Capture the cell that displays the provided text and extract its [X, Y] central coordinate. 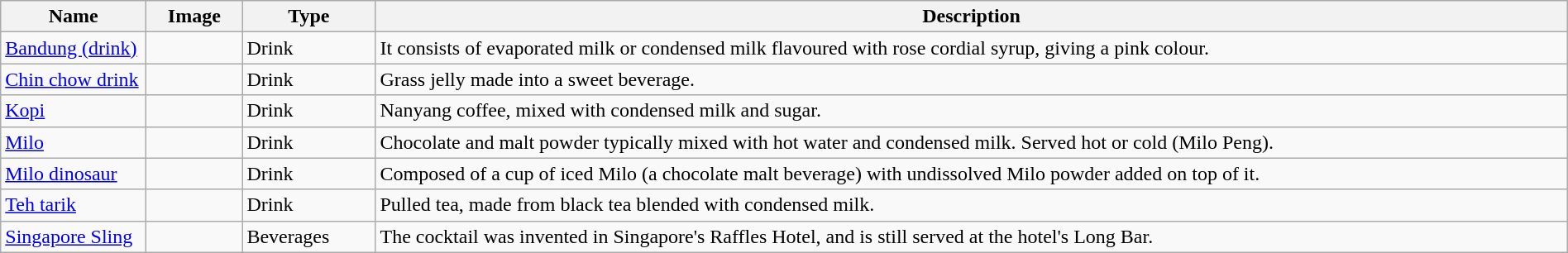
Name [74, 17]
Nanyang coffee, mixed with condensed milk and sugar. [971, 111]
Description [971, 17]
Kopi [74, 111]
It consists of evaporated milk or condensed milk flavoured with rose cordial syrup, giving a pink colour. [971, 48]
Composed of a cup of iced Milo (a chocolate malt beverage) with undissolved Milo powder added on top of it. [971, 174]
Grass jelly made into a sweet beverage. [971, 79]
Chocolate and malt powder typically mixed with hot water and condensed milk. Served hot or cold (Milo Peng). [971, 142]
Bandung (drink) [74, 48]
Image [194, 17]
The cocktail was invented in Singapore's Raffles Hotel, and is still served at the hotel's Long Bar. [971, 236]
Milo dinosaur [74, 174]
Type [309, 17]
Milo [74, 142]
Beverages [309, 236]
Pulled tea, made from black tea blended with condensed milk. [971, 205]
Singapore Sling [74, 236]
Teh tarik [74, 205]
Chin chow drink [74, 79]
